Pinpoint the cell where the given text exists, returning its (X, Y) midpoint coordinate. 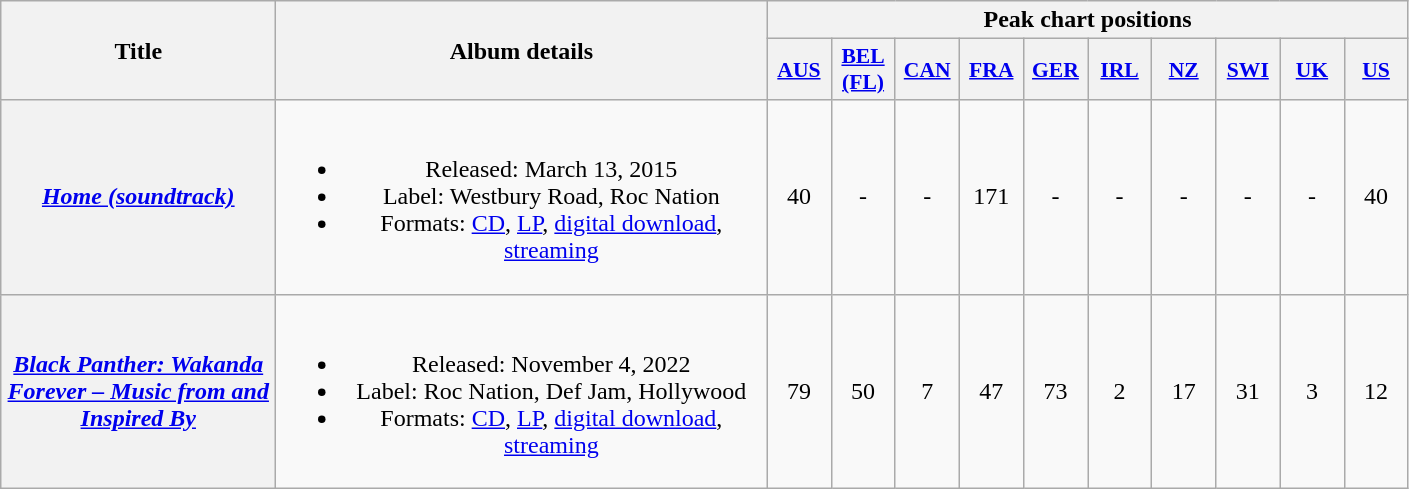
Black Panther: Wakanda Forever – Music from and Inspired By (138, 391)
FRA (991, 70)
SWI (1248, 70)
50 (863, 391)
BEL(FL) (863, 70)
7 (927, 391)
73 (1055, 391)
Album details (522, 50)
IRL (1120, 70)
Released: November 4, 2022 Label: Roc Nation, Def Jam, HollywoodFormats: CD, LP, digital download, streaming (522, 391)
CAN (927, 70)
Home (soundtrack) (138, 197)
Released: March 13, 2015 Label: Westbury Road, Roc NationFormats: CD, LP, digital download, streaming (522, 197)
2 (1120, 391)
171 (991, 197)
12 (1376, 391)
17 (1184, 391)
47 (991, 391)
79 (799, 391)
UK (1312, 70)
Peak chart positions (1088, 20)
31 (1248, 391)
Title (138, 50)
AUS (799, 70)
3 (1312, 391)
GER (1055, 70)
US (1376, 70)
NZ (1184, 70)
